Return the (X, Y) coordinate for the center point of the cell that contains the specified text.  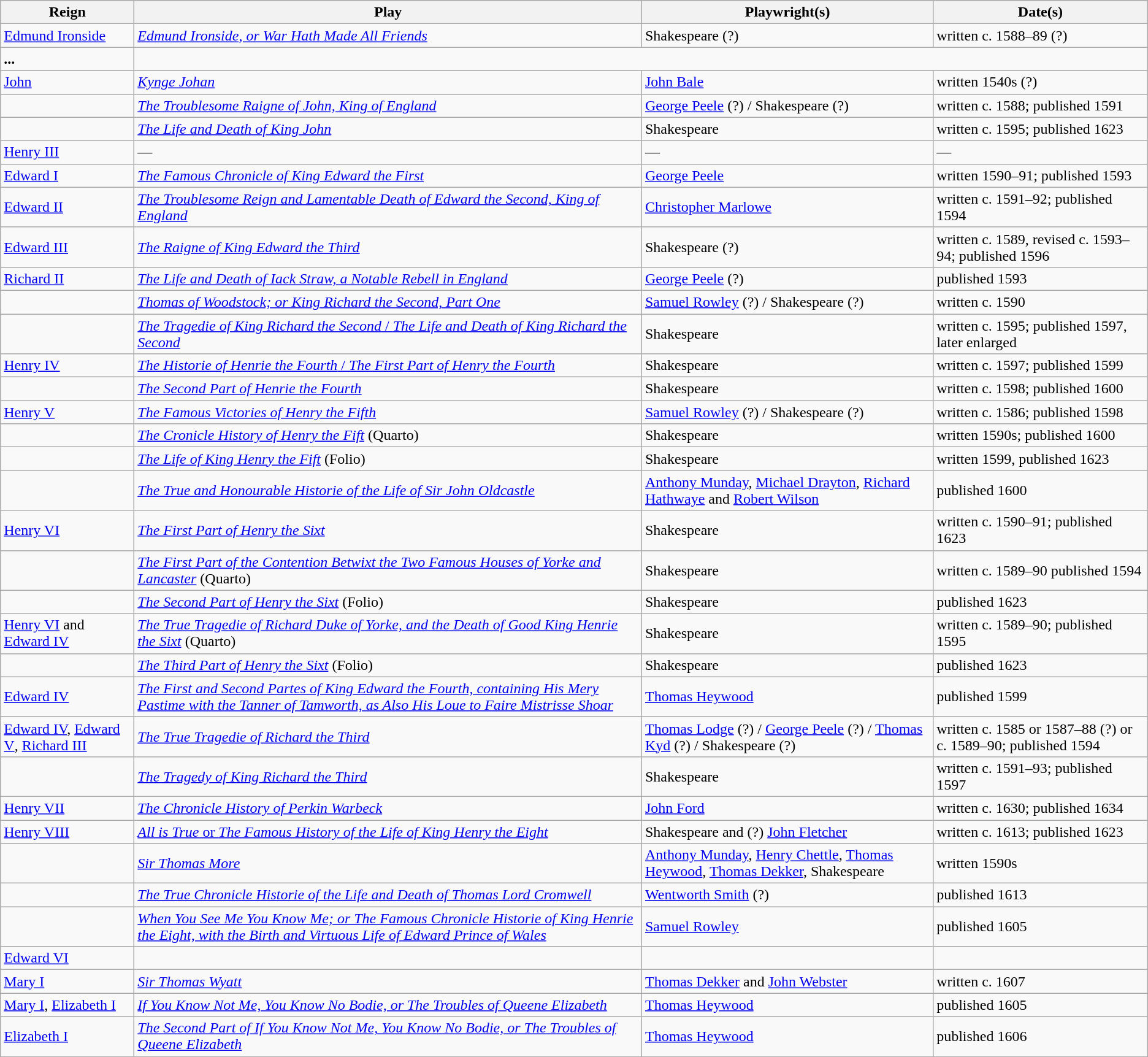
written c. 1590 (1041, 302)
The Tragedie of King Richard the Second / The Life and Death of King Richard the Second (388, 334)
The Tragedy of King Richard the Third (388, 777)
George Peele (?) (787, 279)
John Bale (787, 82)
Richard II (67, 279)
written 1590s; published 1600 (1041, 436)
Shakespeare and (?) John Fletcher (787, 831)
Henry IV (67, 366)
The Troublesome Raigne of John, King of England (388, 106)
The Troublesome Reign and Lamentable Death of Edward the Second, King of England (388, 207)
Kynge Johan (388, 82)
Edward VI (67, 958)
written c. 1589–90 published 1594 (1041, 571)
written 1599, published 1623 (1041, 459)
Thomas Lodge (?) / George Peele (?) / Thomas Kyd (?) / Shakespeare (?) (787, 736)
The Life of King Henry the Fift (Folio) (388, 459)
Wentworth Smith (?) (787, 895)
Henry VI (67, 530)
Edmund Ironside (67, 36)
The True Tragedie of Richard Duke of Yorke, and the Death of Good King Henrie the Sixt (Quarto) (388, 633)
written c. 1591–93; published 1597 (1041, 777)
The Second Part of If You Know Not Me, You Know No Bodie, or The Troubles of Queene Elizabeth (388, 1037)
Play (388, 12)
... (67, 59)
The Third Part of Henry the Sixt (Folio) (388, 665)
The Cronicle History of Henry the Fift (Quarto) (388, 436)
Henry VI and Edward IV (67, 633)
The Life and Death of Iack Straw, a Notable Rebell in England (388, 279)
written c. 1595; published 1597, later enlarged (1041, 334)
The True Tragedie of Richard the Third (388, 736)
Edmund Ironside, or War Hath Made All Friends (388, 36)
Edward IV (67, 697)
written c. 1630; published 1634 (1041, 808)
The First Part of the Contention Betwixt the Two Famous Houses of Yorke and Lancaster (Quarto) (388, 571)
written c. 1588–89 (?) (1041, 36)
Samuel Rowley (787, 926)
published 1613 (1041, 895)
Anthony Munday, Henry Chettle, Thomas Heywood, Thomas Dekker, Shakespeare (787, 864)
published 1606 (1041, 1037)
Edward IV, Edward V, Richard III (67, 736)
All is True or The Famous History of the Life of King Henry the Eight (388, 831)
The Historie of Henrie the Fourth / The First Part of Henry the Fourth (388, 366)
written c. 1613; published 1623 (1041, 831)
written 1590s (1041, 864)
written c. 1588; published 1591 (1041, 106)
written c. 1607 (1041, 982)
Sir Thomas More (388, 864)
Henry VIII (67, 831)
John Ford (787, 808)
published 1593 (1041, 279)
The Famous Chronicle of King Edward the First (388, 175)
Date(s) (1041, 12)
The True and Honourable Historie of the Life of Sir John Oldcastle (388, 491)
written 1540s (?) (1041, 82)
Mary I (67, 982)
written c. 1590–91; published 1623 (1041, 530)
written c. 1598; published 1600 (1041, 389)
published 1600 (1041, 491)
Mary I, Elizabeth I (67, 1005)
Playwright(s) (787, 12)
written 1590–91; published 1593 (1041, 175)
If You Know Not Me, You Know No Bodie, or The Troubles of Queene Elizabeth (388, 1005)
written c. 1589–90; published 1595 (1041, 633)
written c. 1586; published 1598 (1041, 412)
The True Chronicle Historie of the Life and Death of Thomas Lord Cromwell (388, 895)
written c. 1591–92; published 1594 (1041, 207)
John (67, 82)
The Chronicle History of Perkin Warbeck (388, 808)
Elizabeth I (67, 1037)
Edward III (67, 247)
Henry III (67, 152)
Henry V (67, 412)
written c. 1589, revised c. 1593–94; published 1596 (1041, 247)
Henry VII (67, 808)
George Peele (?) / Shakespeare (?) (787, 106)
George Peele (787, 175)
When You See Me You Know Me; or The Famous Chronicle Historie of King Henrie the Eight, with the Birth and Virtuous Life of Edward Prince of Wales (388, 926)
written c. 1595; published 1623 (1041, 129)
Reign (67, 12)
The Raigne of King Edward the Third (388, 247)
The Life and Death of King John (388, 129)
The Famous Victories of Henry the Fifth (388, 412)
Sir Thomas Wyatt (388, 982)
The Second Part of Henry the Sixt (Folio) (388, 602)
Anthony Munday, Michael Drayton, Richard Hathwaye and Robert Wilson (787, 491)
published 1599 (1041, 697)
written c. 1585 or 1587–88 (?) or c. 1589–90; published 1594 (1041, 736)
Edward II (67, 207)
Thomas Dekker and John Webster (787, 982)
Christopher Marlowe (787, 207)
Thomas of Woodstock; or King Richard the Second, Part One (388, 302)
written c. 1597; published 1599 (1041, 366)
The Second Part of Henrie the Fourth (388, 389)
Edward I (67, 175)
The First Part of Henry the Sixt (388, 530)
